Capture the cell that displays the provided text and extract its [x, y] central coordinate. 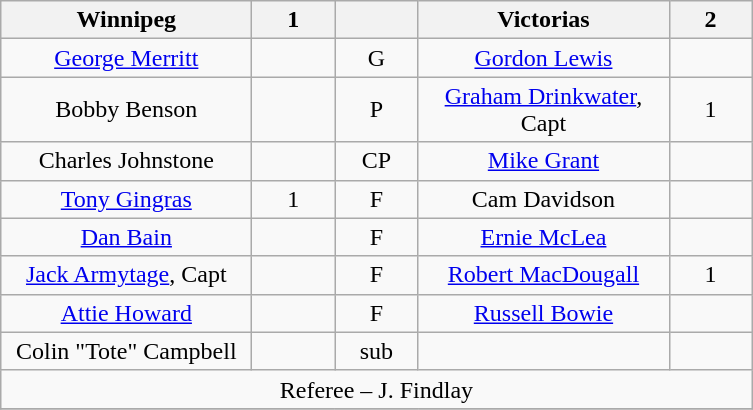
2 [710, 20]
Winnipeg [126, 20]
Ernie McLea [544, 237]
Dan Bain [126, 237]
Gordon Lewis [544, 58]
Jack Armytage, Capt [126, 275]
Colin "Tote" Campbell [126, 351]
Graham Drinkwater, Capt [544, 110]
Referee – J. Findlay [376, 389]
Attie Howard [126, 313]
George Merritt [126, 58]
Russell Bowie [544, 313]
CP [376, 161]
P [376, 110]
Mike Grant [544, 161]
G [376, 58]
Tony Gingras [126, 199]
Charles Johnstone [126, 161]
Bobby Benson [126, 110]
Robert MacDougall [544, 275]
Cam Davidson [544, 199]
Victorias [544, 20]
sub [376, 351]
